Capture the cell that displays the provided text and extract its [x, y] central coordinate. 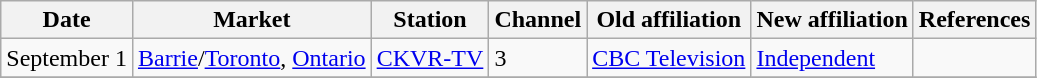
Independent [832, 58]
Barrie/Toronto, Ontario [252, 58]
Station [430, 20]
CBC Television [669, 58]
Channel [538, 20]
CKVR-TV [430, 58]
3 [538, 58]
References [974, 20]
September 1 [67, 58]
Market [252, 20]
New affiliation [832, 20]
Old affiliation [669, 20]
Date [67, 20]
